For the text-containing cell, return its midpoint in [x, y] coordinate format. 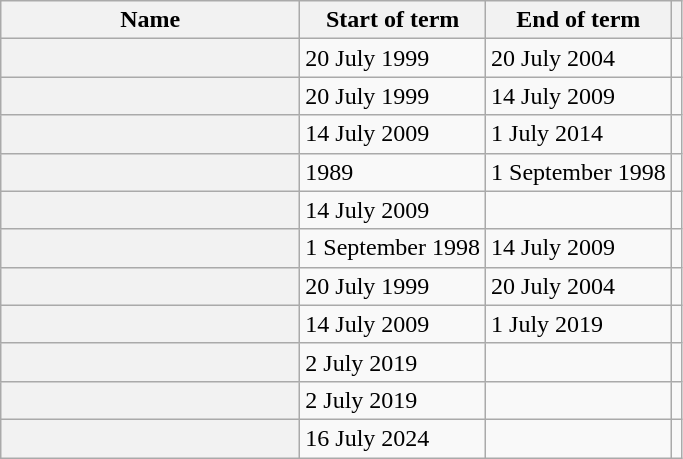
1989 [393, 172]
End of term [579, 20]
16 July 2024 [393, 438]
Name [150, 20]
Start of term [393, 20]
1 July 2019 [579, 324]
1 July 2014 [579, 134]
